Capture the cell that displays the provided text and extract its [X, Y] central coordinate. 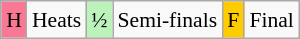
Final [272, 20]
H [14, 20]
Heats [56, 20]
F [233, 20]
Semi-finals [167, 20]
½ [99, 20]
